Return the (X, Y) coordinate for the center point of the cell that contains the specified text.  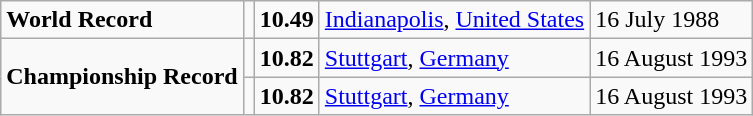
World Record (122, 20)
16 July 1988 (672, 20)
Indianapolis, United States (454, 20)
Championship Record (122, 77)
10.49 (286, 20)
